Find where the given text appears and provide that cell's center as (x, y) coordinate. 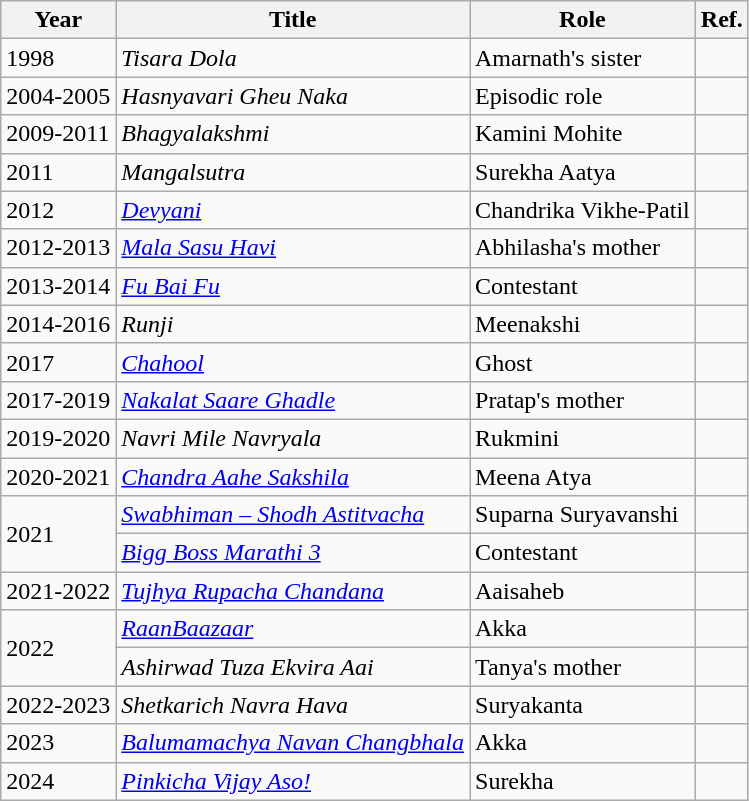
Fu Bai Fu (293, 286)
Chandrika Vikhe-Patil (583, 210)
Mangalsutra (293, 172)
2022-2023 (58, 705)
Tisara Dola (293, 58)
Navri Mile Navryala (293, 438)
Bhagyalakshmi (293, 134)
2024 (58, 781)
Chandra Aahe Sakshila (293, 477)
Episodic role (583, 96)
2017-2019 (58, 400)
2022 (58, 648)
RaanBaazaar (293, 629)
Tujhya Rupacha Chandana (293, 591)
Pratap's mother (583, 400)
2021-2022 (58, 591)
Pinkicha Vijay Aso! (293, 781)
2017 (58, 362)
2009-2011 (58, 134)
Devyani (293, 210)
Ghost (583, 362)
Ref. (722, 20)
1998 (58, 58)
Role (583, 20)
Tanya's mother (583, 667)
2012 (58, 210)
Bigg Boss Marathi 3 (293, 553)
Chahool (293, 362)
Title (293, 20)
Ashirwad Tuza Ekvira Aai (293, 667)
Surekha Aatya (583, 172)
Kamini Mohite (583, 134)
Balumamachya Navan Changbhala (293, 743)
2012-2013 (58, 248)
Runji (293, 324)
2011 (58, 172)
Aaisaheb (583, 591)
Abhilasha's mother (583, 248)
Mala Sasu Havi (293, 248)
2023 (58, 743)
Suparna Suryavanshi (583, 515)
Swabhiman – Shodh Astitvacha (293, 515)
Rukmini (583, 438)
Amarnath's sister (583, 58)
Hasnyavari Gheu Naka (293, 96)
Meena Atya (583, 477)
2020-2021 (58, 477)
2014-2016 (58, 324)
2021 (58, 534)
2013-2014 (58, 286)
Surekha (583, 781)
Meenakshi (583, 324)
2019-2020 (58, 438)
Suryakanta (583, 705)
Nakalat Saare Ghadle (293, 400)
Shetkarich Navra Hava (293, 705)
Year (58, 20)
2004-2005 (58, 96)
